From the cell containing the given text, extract its center point as (X, Y) coordinate. 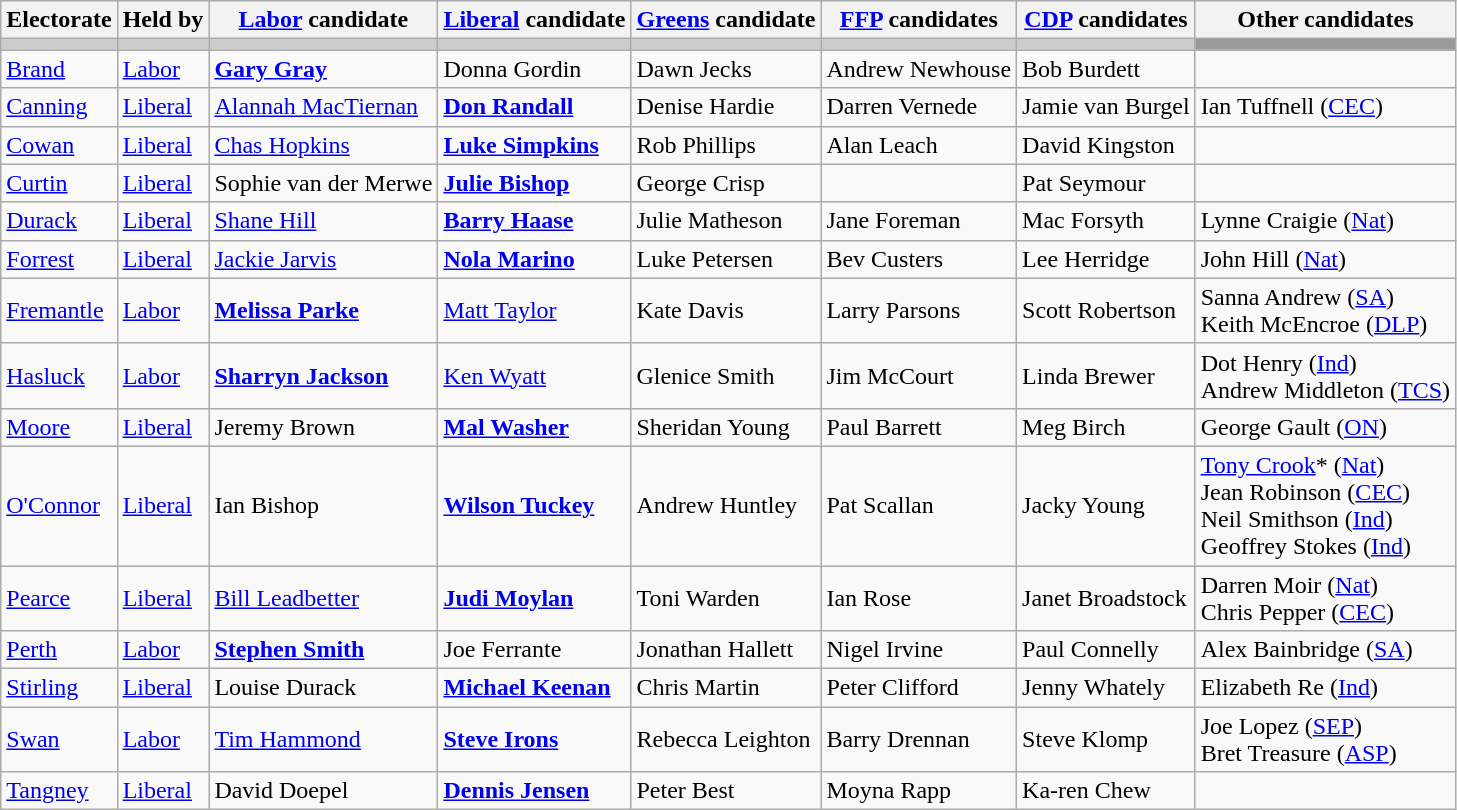
Other candidates (1325, 20)
Cowan (59, 145)
Chris Martin (726, 688)
Curtin (59, 183)
Barry Drennan (919, 740)
Tony Crook* (Nat)Jean Robinson (CEC)Neil Smithson (Ind)Geoffrey Stokes (Ind) (1325, 506)
Meg Birch (1106, 427)
Shane Hill (324, 221)
Jeremy Brown (324, 427)
Peter Clifford (919, 688)
Held by (163, 20)
Judi Moylan (534, 598)
Paul Connelly (1106, 650)
Moyna Rapp (919, 791)
Durack (59, 221)
Luke Petersen (726, 259)
Chas Hopkins (324, 145)
Larry Parsons (919, 310)
Tangney (59, 791)
O'Connor (59, 506)
Jim McCourt (919, 376)
Canning (59, 107)
Bev Custers (919, 259)
Rebecca Leighton (726, 740)
Andrew Huntley (726, 506)
Matt Taylor (534, 310)
Greens candidate (726, 20)
George Gault (ON) (1325, 427)
Andrew Newhouse (919, 69)
George Crisp (726, 183)
Jonathan Hallett (726, 650)
Julie Bishop (534, 183)
Kate Davis (726, 310)
Nola Marino (534, 259)
Jackie Jarvis (324, 259)
Elizabeth Re (Ind) (1325, 688)
Dawn Jecks (726, 69)
Darren Vernede (919, 107)
Pearce (59, 598)
Darren Moir (Nat)Chris Pepper (CEC) (1325, 598)
Jane Foreman (919, 221)
Sophie van der Merwe (324, 183)
Hasluck (59, 376)
John Hill (Nat) (1325, 259)
Luke Simpkins (534, 145)
Alex Bainbridge (SA) (1325, 650)
Steve Irons (534, 740)
Peter Best (726, 791)
Alannah MacTiernan (324, 107)
Tim Hammond (324, 740)
Rob Phillips (726, 145)
Jamie van Burgel (1106, 107)
Ken Wyatt (534, 376)
Moore (59, 427)
Perth (59, 650)
Fremantle (59, 310)
Lee Herridge (1106, 259)
Jacky Young (1106, 506)
Ian Bishop (324, 506)
Mac Forsyth (1106, 221)
Mal Washer (534, 427)
Ka-ren Chew (1106, 791)
Joe Lopez (SEP)Bret Treasure (ASP) (1325, 740)
Toni Warden (726, 598)
Dot Henry (Ind)Andrew Middleton (TCS) (1325, 376)
David Doepel (324, 791)
Pat Scallan (919, 506)
Brand (59, 69)
Julie Matheson (726, 221)
Gary Gray (324, 69)
Scott Robertson (1106, 310)
Pat Seymour (1106, 183)
Paul Barrett (919, 427)
Alan Leach (919, 145)
Ian Rose (919, 598)
CDP candidates (1106, 20)
FFP candidates (919, 20)
Bill Leadbetter (324, 598)
Denise Hardie (726, 107)
Michael Keenan (534, 688)
Jenny Whately (1106, 688)
Sheridan Young (726, 427)
Stephen Smith (324, 650)
Lynne Craigie (Nat) (1325, 221)
Electorate (59, 20)
Barry Haase (534, 221)
Donna Gordin (534, 69)
Glenice Smith (726, 376)
Labor candidate (324, 20)
Dennis Jensen (534, 791)
Ian Tuffnell (CEC) (1325, 107)
Steve Klomp (1106, 740)
Liberal candidate (534, 20)
Nigel Irvine (919, 650)
Wilson Tuckey (534, 506)
Bob Burdett (1106, 69)
Sharryn Jackson (324, 376)
Stirling (59, 688)
Melissa Parke (324, 310)
Linda Brewer (1106, 376)
Janet Broadstock (1106, 598)
Don Randall (534, 107)
David Kingston (1106, 145)
Joe Ferrante (534, 650)
Louise Durack (324, 688)
Sanna Andrew (SA)Keith McEncroe (DLP) (1325, 310)
Swan (59, 740)
Forrest (59, 259)
